Identify which cell holds the provided text, then report its [x, y] central coordinate. 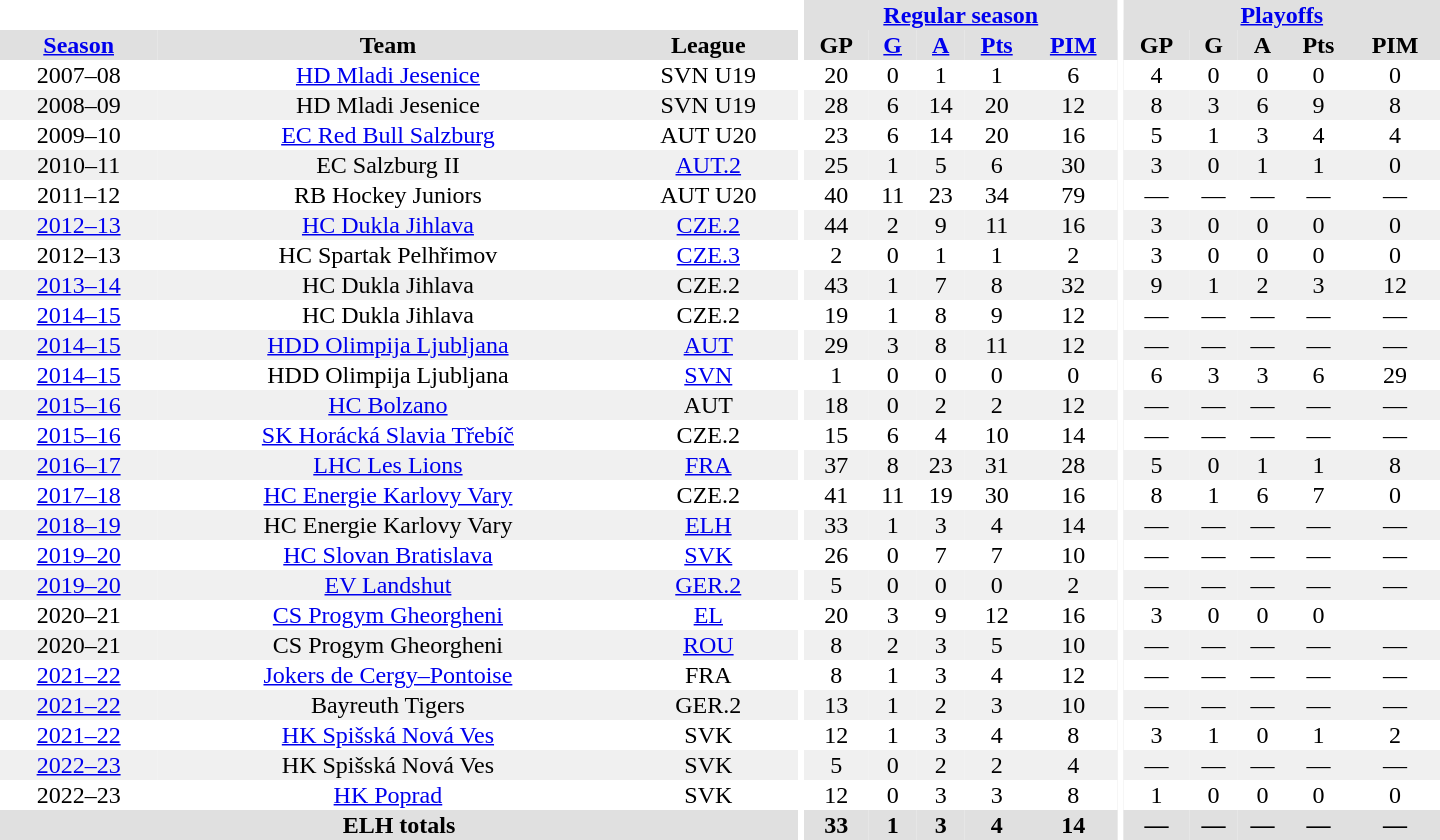
Bayreuth Tigers [388, 705]
EC Salzburg II [388, 165]
2018–19 [78, 525]
Regular season [960, 15]
HK Poprad [388, 795]
2011–12 [78, 195]
41 [836, 495]
2009–10 [78, 135]
ELH totals [399, 825]
40 [836, 195]
HC Slovan Bratislava [388, 555]
HC Bolzano [388, 405]
EC Red Bull Salzburg [388, 135]
Season [78, 45]
2013–14 [78, 285]
2007–08 [78, 75]
37 [836, 465]
18 [836, 405]
League [708, 45]
32 [1073, 285]
LHC Les Lions [388, 465]
ELH [708, 525]
34 [996, 195]
15 [836, 435]
25 [836, 165]
2008–09 [78, 105]
AUT.2 [708, 165]
EV Landshut [388, 585]
26 [836, 555]
13 [836, 705]
Playoffs [1282, 15]
EL [708, 615]
2016–17 [78, 465]
79 [1073, 195]
2017–18 [78, 495]
CZE.3 [708, 255]
31 [996, 465]
HC Spartak Pelhřimov [388, 255]
SVN [708, 375]
SK Horácká Slavia Třebíč [388, 435]
44 [836, 225]
RB Hockey Juniors [388, 195]
2010–11 [78, 165]
Team [388, 45]
Jokers de Cergy–Pontoise [388, 675]
ROU [708, 645]
43 [836, 285]
